Find where the given text appears and provide that cell's center as (x, y) coordinate. 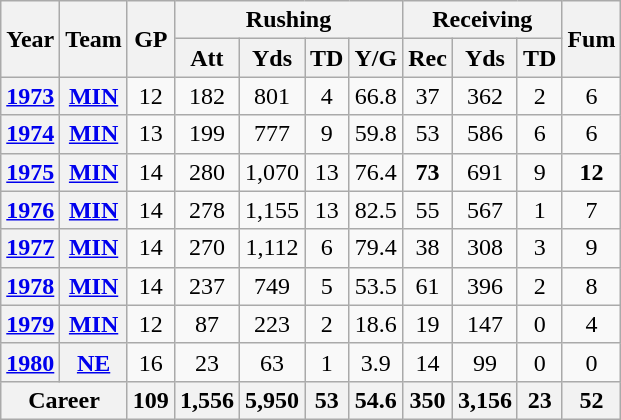
1,112 (272, 248)
61 (428, 286)
278 (206, 210)
16 (150, 362)
37 (428, 96)
3 (539, 248)
5 (327, 286)
199 (206, 134)
1978 (30, 286)
270 (206, 248)
1980 (30, 362)
7 (592, 210)
NE (94, 362)
66.8 (376, 96)
76.4 (376, 172)
1973 (30, 96)
Rushing (288, 20)
99 (484, 362)
3.9 (376, 362)
55 (428, 210)
5,950 (272, 400)
567 (484, 210)
GP (150, 39)
Receiving (482, 20)
Team (94, 39)
1977 (30, 248)
3,156 (484, 400)
396 (484, 286)
350 (428, 400)
749 (272, 286)
79.4 (376, 248)
53.5 (376, 286)
691 (484, 172)
237 (206, 286)
Year (30, 39)
182 (206, 96)
Y/G (376, 58)
63 (272, 362)
586 (484, 134)
1979 (30, 324)
82.5 (376, 210)
18.6 (376, 324)
87 (206, 324)
52 (592, 400)
362 (484, 96)
1976 (30, 210)
54.6 (376, 400)
109 (150, 400)
1,070 (272, 172)
1975 (30, 172)
147 (484, 324)
223 (272, 324)
Fum (592, 39)
1974 (30, 134)
280 (206, 172)
59.8 (376, 134)
19 (428, 324)
1,155 (272, 210)
8 (592, 286)
38 (428, 248)
Att (206, 58)
801 (272, 96)
73 (428, 172)
308 (484, 248)
777 (272, 134)
Rec (428, 58)
1,556 (206, 400)
Career (64, 400)
